Capture the cell that displays the provided text and extract its (x, y) central coordinate. 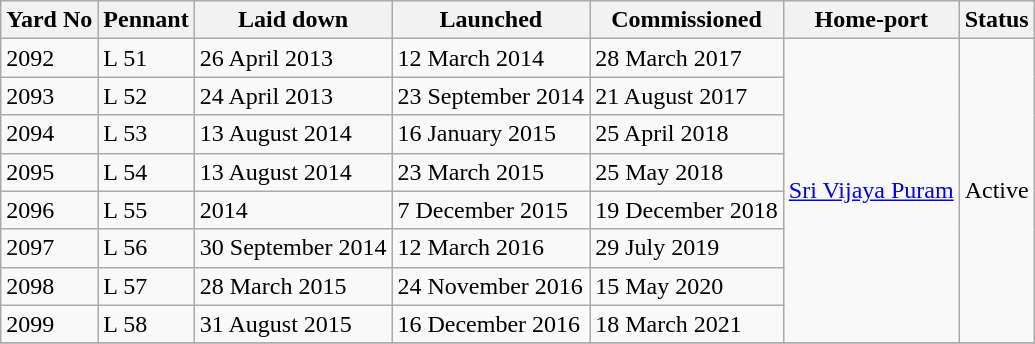
L 54 (146, 172)
2097 (50, 248)
2094 (50, 134)
31 August 2015 (293, 324)
30 September 2014 (293, 248)
25 April 2018 (687, 134)
25 May 2018 (687, 172)
23 September 2014 (491, 96)
2099 (50, 324)
L 58 (146, 324)
2095 (50, 172)
Sri Vijaya Puram (871, 191)
Yard No (50, 20)
2092 (50, 58)
L 52 (146, 96)
19 December 2018 (687, 210)
7 December 2015 (491, 210)
2014 (293, 210)
Status (996, 20)
L 57 (146, 286)
L 55 (146, 210)
16 December 2016 (491, 324)
Launched (491, 20)
24 April 2013 (293, 96)
Laid down (293, 20)
21 August 2017 (687, 96)
2098 (50, 286)
L 51 (146, 58)
23 March 2015 (491, 172)
L 56 (146, 248)
29 July 2019 (687, 248)
26 April 2013 (293, 58)
18 March 2021 (687, 324)
15 May 2020 (687, 286)
Active (996, 191)
28 March 2015 (293, 286)
Commissioned (687, 20)
Home-port (871, 20)
28 March 2017 (687, 58)
24 November 2016 (491, 286)
L 53 (146, 134)
12 March 2014 (491, 58)
16 January 2015 (491, 134)
12 March 2016 (491, 248)
Pennant (146, 20)
2096 (50, 210)
2093 (50, 96)
